Identify which cell holds the provided text, then report its (x, y) central coordinate. 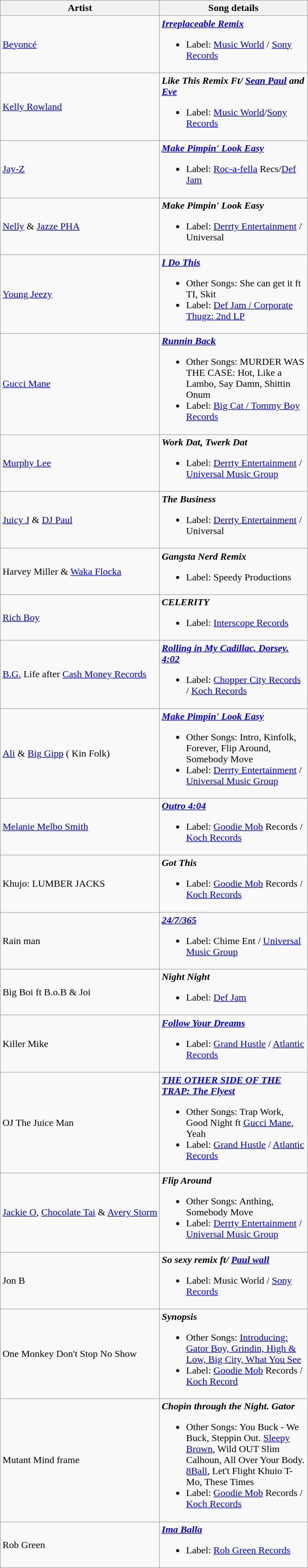
Ali & Big Gipp ( Kin Folk) (80, 753)
Ima BallaLabel: Rob Green Records (234, 1545)
OJ The Juice Man (80, 1123)
Irreplaceable RemixLabel: Music World / Sony Records (234, 44)
Jay-Z (80, 169)
Song details (234, 8)
I Do ThisOther Songs: She can get it ft TI, SkitLabel: Def Jam / Corporate Thugz: 2nd LP (234, 294)
Nelly & Jazze PHA (80, 226)
Killer Mike (80, 1044)
Murphy Lee (80, 463)
The BusinessLabel: Derrty Entertainment / Universal (234, 520)
Flip AroundOther Songs: Anthing, Somebody MoveLabel: Derrty Entertainment / Universal Music Group (234, 1213)
Big Boi ft B.o.B & Joi (80, 992)
24/7/365Label: Chime Ent / Universal Music Group (234, 941)
SynopsisOther Songs: Introducing: Gator Boy, Grindin, High & Low, Big City, What You SeeLabel: Goodie Mob Records / Koch Record (234, 1354)
Jon B (80, 1280)
B.G. Life after Cash Money Records (80, 674)
One Monkey Don't Stop No Show (80, 1354)
Young Jeezy (80, 294)
Jackie O, Chocolate Tai & Avery Storm (80, 1213)
Outro 4:04Label: Goodie Mob Records / Koch Records (234, 827)
Like This Remix Ft/ Sean Paul and EveLabel: Music World/Sony Records (234, 107)
Make Pimpin' Look EasyLabel: Derrty Entertainment / Universal (234, 226)
Make Pimpin' Look EasyOther Songs: Intro, Kinfolk, Forever, Flip Around, Somebody MoveLabel: Derrty Entertainment / Universal Music Group (234, 753)
Beyoncé (80, 44)
Rich Boy (80, 617)
So sexy remix ft/ Paul wallLabel: Music World / Sony Records (234, 1280)
Make Pimpin' Look EasyLabel: Roc-a-fella Recs/Def Jam (234, 169)
Mutant Mind frame (80, 1460)
Rob Green (80, 1545)
Rain man (80, 941)
Harvey Miller & Waka Flocka (80, 571)
Artist (80, 8)
Follow Your DreamsLabel: Grand Hustle / Atlantic Records (234, 1044)
Rolling in My Cadillac. Dorsey. 4:02Label: Chopper City Records / Koch Records (234, 674)
Night NightLabel: Def Jam (234, 992)
Runnin BackOther Songs: MURDER WAS THE CASE: Hot, Like a Lambo, Say Damn, Shittin OnumLabel: Big Cat / Tommy Boy Records (234, 384)
Khujo: LUMBER JACKS (80, 884)
Gucci Mane (80, 384)
Got ThisLabel: Goodie Mob Records / Koch Records (234, 884)
Juicy J & DJ Paul (80, 520)
Gangsta Nerd RemixLabel: Speedy Productions (234, 571)
Work Dat, Twerk DatLabel: Derrty Entertainment / Universal Music Group (234, 463)
Kelly Rowland (80, 107)
Melanie Melbo Smith (80, 827)
THE OTHER SIDE OF THE TRAP: The FlyestOther Songs: Trap Work, Good Night ft Gucci Mane, YeahLabel: Grand Hustle / Atlantic Records (234, 1123)
CELERITYLabel: Interscope Records (234, 617)
